Return (X, Y) of the center of cell containing provided text 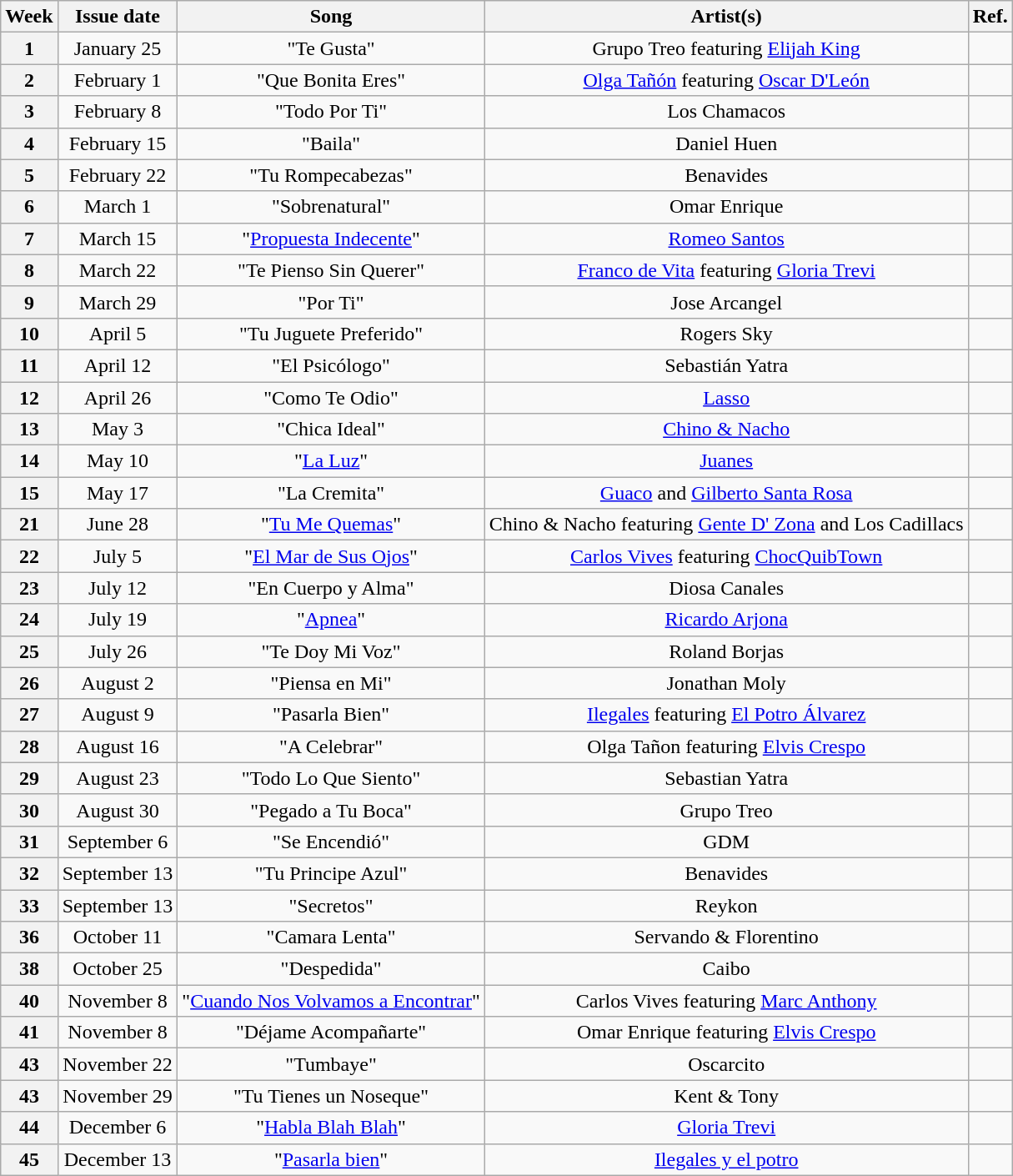
"Habla Blah Blah" (331, 1128)
Olga Tañon featuring Elvis Crespo (726, 746)
8 (29, 270)
March 1 (118, 207)
April 5 (118, 334)
February 1 (118, 80)
November 29 (118, 1096)
"Por Ti" (331, 302)
Juanes (726, 461)
Lasso (726, 398)
13 (29, 430)
4 (29, 143)
Romeo Santos (726, 239)
"Chica Ideal" (331, 430)
25 (29, 651)
"Apnea" (331, 620)
"Pasarla bien" (331, 1159)
Sebastian Yatra (726, 778)
"Tu Rompecabezas" (331, 175)
44 (29, 1128)
Ref. (990, 17)
"Piensa en Mi" (331, 683)
Olga Tañón featuring Oscar D'León (726, 80)
2 (29, 80)
7 (29, 239)
August 2 (118, 683)
"La Cremita" (331, 493)
Guaco and Gilberto Santa Rosa (726, 493)
May 10 (118, 461)
Song (331, 17)
"Tumbaye" (331, 1064)
GDM (726, 842)
Sebastián Yatra (726, 365)
22 (29, 556)
24 (29, 620)
6 (29, 207)
July 19 (118, 620)
Week (29, 17)
"El Mar de Sus Ojos" (331, 556)
11 (29, 365)
33 (29, 905)
Grupo Treo (726, 810)
9 (29, 302)
"Tu Principe Azul" (331, 873)
July 26 (118, 651)
"Se Encendió" (331, 842)
Los Chamacos (726, 112)
"Te Gusta" (331, 48)
"Sobrenatural" (331, 207)
June 28 (118, 525)
Roland Borjas (726, 651)
40 (29, 1001)
August 16 (118, 746)
Issue date (118, 17)
"Tu Juguete Preferido" (331, 334)
"Tu Me Quemas" (331, 525)
Diosa Canales (726, 588)
November 22 (118, 1064)
May 3 (118, 430)
"Como Te Odio" (331, 398)
41 (29, 1033)
"Todo Lo Que Siento" (331, 778)
Chino & Nacho (726, 430)
1 (29, 48)
Ilegales y el potro (726, 1159)
10 (29, 334)
"En Cuerpo y Alma" (331, 588)
April 26 (118, 398)
"Déjame Acompañarte" (331, 1033)
Gloria Trevi (726, 1128)
32 (29, 873)
29 (29, 778)
"Despedida" (331, 969)
Ricardo Arjona (726, 620)
23 (29, 588)
15 (29, 493)
Servando & Florentino (726, 937)
Carlos Vives featuring ChocQuibTown (726, 556)
April 12 (118, 365)
February 22 (118, 175)
Omar Enrique featuring Elvis Crespo (726, 1033)
"Tu Tienes un Noseque" (331, 1096)
"Pasarla Bien" (331, 715)
"Cuando Nos Volvamos a Encontrar" (331, 1001)
21 (29, 525)
August 30 (118, 810)
27 (29, 715)
Rogers Sky (726, 334)
December 6 (118, 1128)
Ilegales featuring El Potro Álvarez (726, 715)
Oscarcito (726, 1064)
March 29 (118, 302)
August 9 (118, 715)
December 13 (118, 1159)
26 (29, 683)
5 (29, 175)
Artist(s) (726, 17)
January 25 (118, 48)
July 5 (118, 556)
"Que Bonita Eres" (331, 80)
36 (29, 937)
Daniel Huen (726, 143)
August 23 (118, 778)
Omar Enrique (726, 207)
"Camara Lenta" (331, 937)
"La Luz" (331, 461)
Grupo Treo featuring Elijah King (726, 48)
March 15 (118, 239)
Franco de Vita featuring Gloria Trevi (726, 270)
Jonathan Moly (726, 683)
30 (29, 810)
October 25 (118, 969)
12 (29, 398)
Carlos Vives featuring Marc Anthony (726, 1001)
Kent & Tony (726, 1096)
Caibo (726, 969)
"Todo Por Ti" (331, 112)
"Te Doy Mi Voz" (331, 651)
February 8 (118, 112)
"Baila" (331, 143)
31 (29, 842)
May 17 (118, 493)
"Propuesta Indecente" (331, 239)
38 (29, 969)
"Pegado a Tu Boca" (331, 810)
Chino & Nacho featuring Gente D' Zona and Los Cadillacs (726, 525)
28 (29, 746)
"A Celebrar" (331, 746)
"Te Pienso Sin Querer" (331, 270)
14 (29, 461)
February 15 (118, 143)
September 6 (118, 842)
Reykon (726, 905)
July 12 (118, 588)
45 (29, 1159)
Jose Arcangel (726, 302)
March 22 (118, 270)
3 (29, 112)
"El Psicólogo" (331, 365)
"Secretos" (331, 905)
October 11 (118, 937)
